Identify which cell holds the provided text, then report its [X, Y] central coordinate. 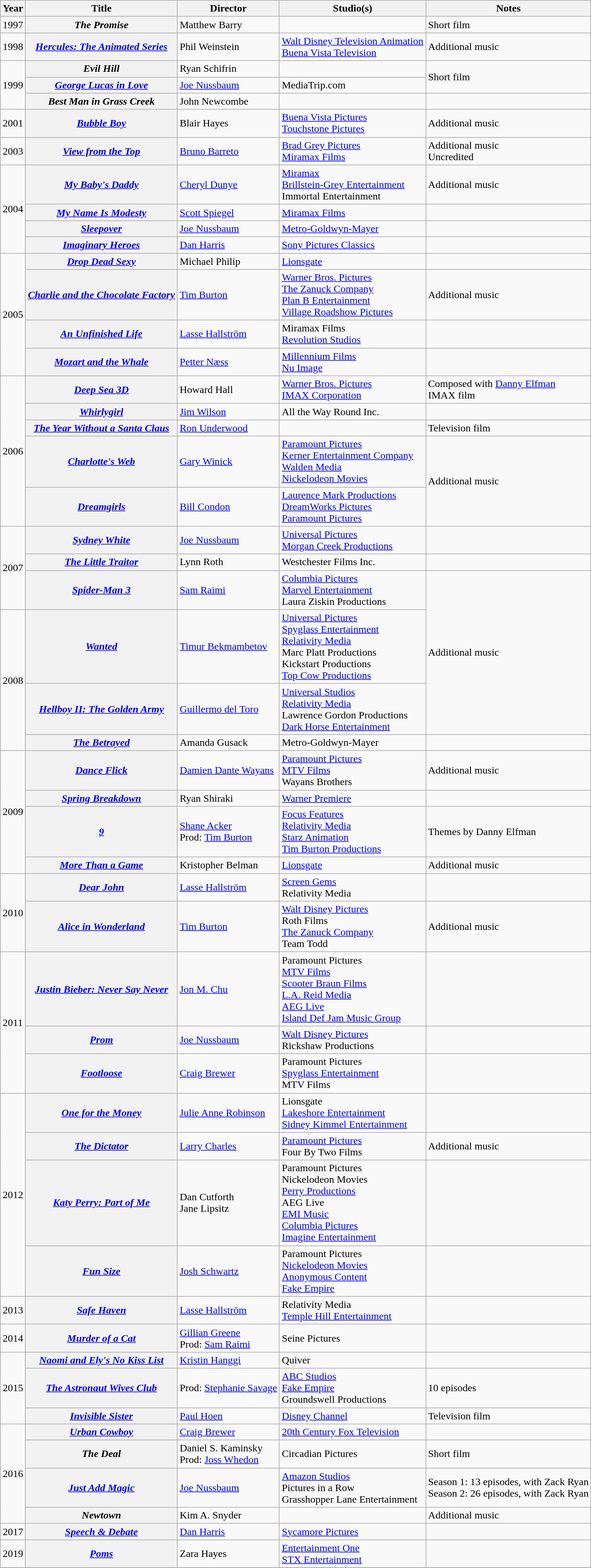
Urban Cowboy [102, 1432]
Year [13, 9]
View from the Top [102, 151]
ABC StudiosFake EmpireGroundswell Productions [353, 1388]
Michael Philip [228, 261]
The Betrayed [102, 742]
Kim A. Snyder [228, 1515]
Relativity MediaTemple Hill Entertainment [353, 1310]
Paramount PicturesMTV FilmsWayans Brothers [353, 770]
Kristin Hanggi [228, 1360]
Gary Winick [228, 461]
Ron Underwood [228, 428]
Deep Sea 3D [102, 390]
Mozart and the Whale [102, 362]
Poms [102, 1554]
Walt Disney PicturesRoth FilmsThe Zanuck CompanyTeam Todd [353, 927]
Spring Breakdown [102, 798]
Phil Weinstein [228, 47]
Miramax Films [353, 212]
Laurence Mark ProductionsDreamWorks PicturesParamount Pictures [353, 507]
The Year Without a Santa Claus [102, 428]
2012 [13, 1195]
Studio(s) [353, 9]
Newtown [102, 1515]
Sleepover [102, 229]
The Little Traitor [102, 562]
1998 [13, 47]
Title [102, 9]
2014 [13, 1338]
Larry Charles [228, 1146]
Blair Hayes [228, 123]
Paramount PicturesKerner Entertainment CompanyWalden MediaNickelodeon Movies [353, 461]
My Name Is Modesty [102, 212]
Footloose [102, 1073]
My Baby's Daddy [102, 185]
Dreamgirls [102, 507]
2013 [13, 1310]
Disney Channel [353, 1416]
More Than a Game [102, 865]
Millennium FilmsNu Image [353, 362]
Lynn Roth [228, 562]
Cheryl Dunye [228, 185]
Murder of a Cat [102, 1338]
Notes [509, 9]
Sycamore Pictures [353, 1532]
Charlie and the Chocolate Factory [102, 295]
Drop Dead Sexy [102, 261]
2008 [13, 680]
Whirlygirl [102, 412]
Universal StudiosRelativity MediaLawrence Gordon ProductionsDark Horse Entertainment [353, 709]
MediaTrip.com [353, 85]
LionsgateLakeshore EntertainmentSidney Kimmel Entertainment [353, 1113]
Sam Raimi [228, 590]
Imaginary Heroes [102, 245]
Hellboy II: The Golden Army [102, 709]
Brad Grey PicturesMiramax Films [353, 151]
Paramount PicturesMTV FilmsScooter Braun FilmsL.A. Reid MediaAEG LiveIsland Def Jam Music Group [353, 989]
Ryan Schifrin [228, 69]
Invisible Sister [102, 1416]
Season 1: 13 episodes, with Zack RyanSeason 2: 26 episodes, with Zack Ryan [509, 1488]
Paul Hoen [228, 1416]
Warner Bros. PicturesThe Zanuck CompanyPlan B EntertainmentVillage Roadshow Pictures [353, 295]
One for the Money [102, 1113]
1997 [13, 25]
Paramount PicturesSpyglass EntertainmentMTV Films [353, 1073]
2007 [13, 568]
10 episodes [509, 1388]
2005 [13, 314]
Westchester Films Inc. [353, 562]
Bill Condon [228, 507]
Dan CutforthJane Lipsitz [228, 1203]
Shane AckerProd: Tim Burton [228, 832]
Quiver [353, 1360]
Howard Hall [228, 390]
20th Century Fox Television [353, 1432]
Walt Disney Television AnimationBuena Vista Television [353, 47]
Daniel S. KaminskyProd: Joss Whedon [228, 1454]
Guillermo del Toro [228, 709]
Justin Bieber: Never Say Never [102, 989]
Bruno Barreto [228, 151]
1999 [13, 85]
Sydney White [102, 540]
Speech & Debate [102, 1532]
Universal PicturesMorgan Creek Productions [353, 540]
Circadian Pictures [353, 1454]
Hercules: The Animated Series [102, 47]
2015 [13, 1388]
Alice in Wonderland [102, 927]
Julie Anne Robinson [228, 1113]
The Deal [102, 1454]
2009 [13, 812]
Amanda Gusack [228, 742]
Entertainment OneSTX Entertainment [353, 1554]
Prod: Stephanie Savage [228, 1388]
Zara Hayes [228, 1554]
George Lucas in Love [102, 85]
Spider-Man 3 [102, 590]
Themes by Danny Elfman [509, 832]
2001 [13, 123]
Naomi and Ely's No Kiss List [102, 1360]
Screen GemsRelativity Media [353, 888]
2019 [13, 1554]
Director [228, 9]
Evil Hill [102, 69]
2003 [13, 151]
Seine Pictures [353, 1338]
Scott Spiegel [228, 212]
Matthew Barry [228, 25]
2016 [13, 1474]
The Astronaut Wives Club [102, 1388]
Columbia PicturesMarvel EntertainmentLaura Ziskin Productions [353, 590]
Charlotte's Web [102, 461]
Fun Size [102, 1271]
2010 [13, 913]
2017 [13, 1532]
Ryan Shiraki [228, 798]
2004 [13, 209]
All the Way Round Inc. [353, 412]
Dance Flick [102, 770]
Miramax FilmsRevolution Studios [353, 334]
Warner Premiere [353, 798]
Just Add Magic [102, 1488]
The Promise [102, 25]
The Dictator [102, 1146]
Warner Bros. PicturesIMAX Corporation [353, 390]
2006 [13, 451]
Jon M. Chu [228, 989]
Additional musicUncredited [509, 151]
Composed with Danny ElfmanIMAX film [509, 390]
Paramount PicturesFour By Two Films [353, 1146]
An Unfinished Life [102, 334]
MiramaxBrillstein-Grey EntertainmentImmortal Entertainment [353, 185]
Universal PicturesSpyglass EntertainmentRelativity MediaMarc Platt ProductionsKickstart ProductionsTop Cow Productions [353, 647]
Gillian GreeneProd: Sam Raimi [228, 1338]
Kristopher Belman [228, 865]
Sony Pictures Classics [353, 245]
2011 [13, 1023]
Josh Schwartz [228, 1271]
Jim Wilson [228, 412]
Petter Næss [228, 362]
Paramount PicturesNickelodeon MoviesPerry ProductionsAEG LiveEMI MusicColumbia PicturesImagine Entertainment [353, 1203]
Dear John [102, 888]
John Newcombe [228, 101]
Buena Vista PicturesTouchstone Pictures [353, 123]
Bubble Boy [102, 123]
Amazon StudiosPictures in a RowGrasshopper Lane Entertainment [353, 1488]
Katy Perry: Part of Me [102, 1203]
Focus FeaturesRelativity MediaStarz AnimationTim Burton Productions [353, 832]
Timur Bekmambetov [228, 647]
Paramount PicturesNickelodeon MoviesAnonymous ContentFake Empire [353, 1271]
9 [102, 832]
Walt Disney PicturesRickshaw Productions [353, 1040]
Prom [102, 1040]
Safe Haven [102, 1310]
Damien Dante Wayans [228, 770]
Wanted [102, 647]
Best Man in Grass Creek [102, 101]
